Return the [X, Y] coordinate for the center point of the cell that contains the specified text.  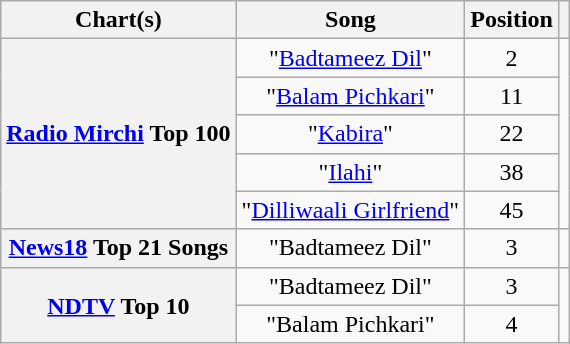
4 [512, 324]
News18 Top 21 Songs [118, 248]
Chart(s) [118, 20]
Position [512, 20]
NDTV Top 10 [118, 305]
2 [512, 58]
Radio Mirchi Top 100 [118, 134]
Song [350, 20]
"Ilahi" [350, 172]
22 [512, 134]
45 [512, 210]
38 [512, 172]
11 [512, 96]
"Dilliwaali Girlfriend" [350, 210]
"Kabira" [350, 134]
